Determine the [X, Y] coordinate at the center of the cell enclosing the given text.  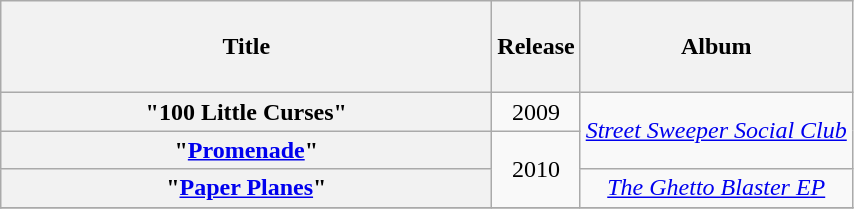
"100 Little Curses" [246, 112]
Release [536, 47]
"Paper Planes" [246, 188]
Album [716, 47]
Title [246, 47]
The Ghetto Blaster EP [716, 188]
2009 [536, 112]
2010 [536, 169]
"Promenade" [246, 150]
Street Sweeper Social Club [716, 131]
